Provide the (X, Y) coordinate of the cell's center where the given text is located.  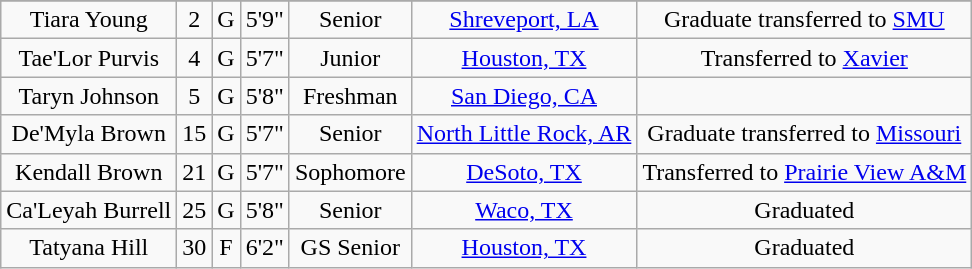
6'2" (264, 248)
Tae'Lor Purvis (89, 58)
GS Senior (350, 248)
30 (194, 248)
21 (194, 172)
North Little Rock, AR (524, 134)
Kendall Brown (89, 172)
Junior (350, 58)
Freshman (350, 96)
2 (194, 20)
F (226, 248)
Graduate transferred to Missouri (804, 134)
DeSoto, TX (524, 172)
Tatyana Hill (89, 248)
4 (194, 58)
Taryn Johnson (89, 96)
Shreveport, LA (524, 20)
Graduate transferred to SMU (804, 20)
De'Myla Brown (89, 134)
Tiara Young (89, 20)
5'9" (264, 20)
Transferred to Xavier (804, 58)
Waco, TX (524, 210)
15 (194, 134)
Sophomore (350, 172)
5 (194, 96)
Transferred to Prairie View A&M (804, 172)
Ca'Leyah Burrell (89, 210)
25 (194, 210)
San Diego, CA (524, 96)
